From the cell containing the given text, extract its center point as (X, Y) coordinate. 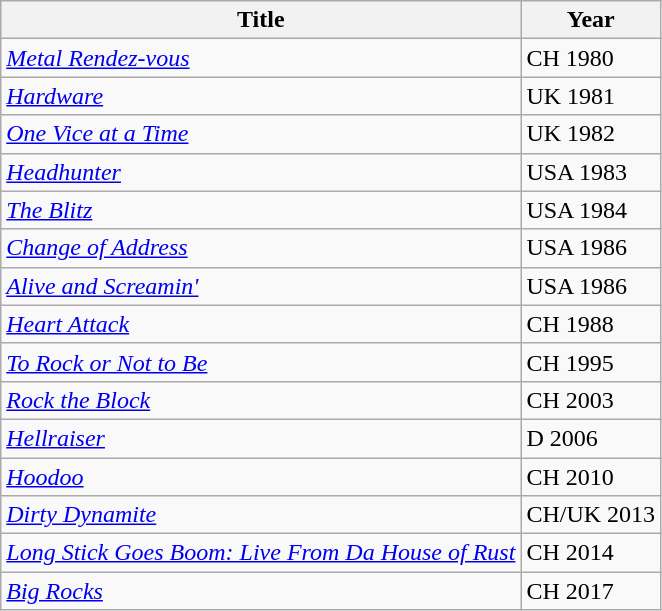
Heart Attack (261, 324)
D 2006 (591, 438)
Headhunter (261, 172)
UK 1982 (591, 134)
To Rock or Not to Be (261, 362)
Hoodoo (261, 477)
Alive and Screamin' (261, 286)
Big Rocks (261, 591)
UK 1981 (591, 96)
Change of Address (261, 248)
Long Stick Goes Boom: Live From Da House of Rust (261, 553)
Rock the Block (261, 400)
Year (591, 20)
Dirty Dynamite (261, 515)
CH 2003 (591, 400)
The Blitz (261, 210)
CH 1988 (591, 324)
Hellraiser (261, 438)
CH 2014 (591, 553)
CH 2010 (591, 477)
Title (261, 20)
USA 1984 (591, 210)
CH/UK 2013 (591, 515)
CH 1995 (591, 362)
USA 1983 (591, 172)
Hardware (261, 96)
Metal Rendez-vous (261, 58)
CH 1980 (591, 58)
One Vice at a Time (261, 134)
CH 2017 (591, 591)
